Provide the [x, y] coordinate of the cell's center where the given text is located.  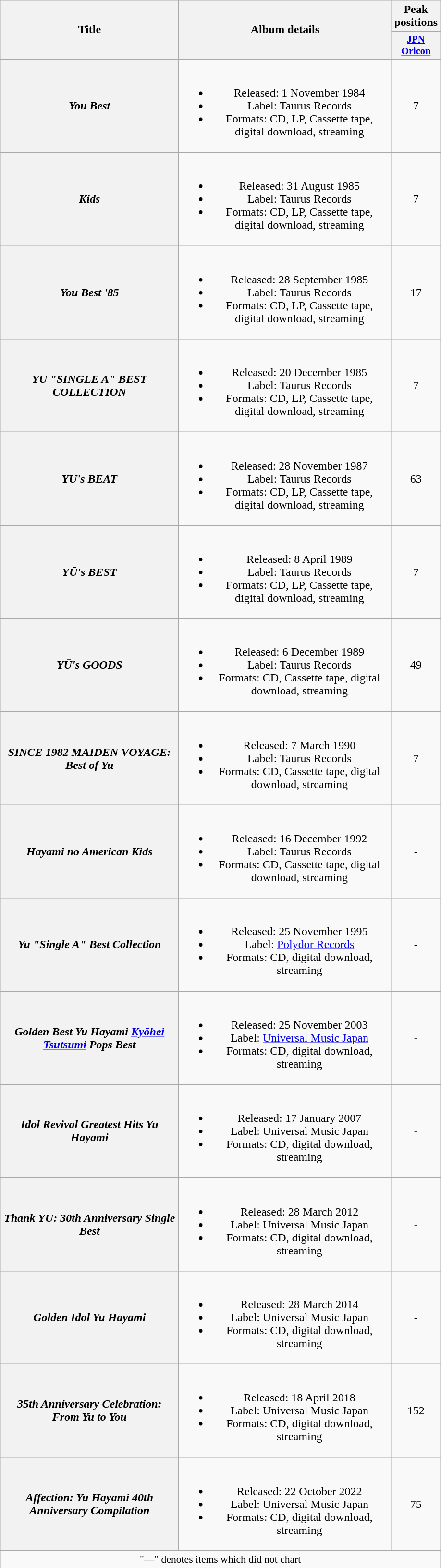
35th Anniversary Celebration: From Yu to You [89, 1410]
Released: 22 October 2022Label: Universal Music JapanFormats: CD, digital download, streaming [285, 1504]
Title [89, 30]
Released: 17 January 2007Label: Universal Music JapanFormats: CD, digital download, streaming [285, 1131]
Kids [89, 199]
YŪ's BEAT [89, 479]
YŪ's GOODS [89, 665]
Released: 28 March 2014Label: Universal Music JapanFormats: CD, digital download, streaming [285, 1317]
Released: 28 November 1987Label: Taurus RecordsFormats: CD, LP, Cassette tape, digital download, streaming [285, 479]
Golden Best Yu Hayami Kyōhei Tsutsumi Pops Best [89, 1038]
Released: 8 April 1989Label: Taurus RecordsFormats: CD, LP, Cassette tape, digital download, streaming [285, 572]
You Best '85 [89, 292]
Released: 18 April 2018Label: Universal Music JapanFormats: CD, digital download, streaming [285, 1410]
Album details [285, 30]
Released: 25 November 1995Label: Polydor RecordsFormats: CD, digital download, streaming [285, 945]
Released: 1 November 1984Label: Taurus RecordsFormats: CD, LP, Cassette tape, digital download, streaming [285, 106]
75 [416, 1504]
YŪ's BEST [89, 572]
JPNOricon [416, 46]
Thank YU: 30th Anniversary Single Best [89, 1224]
Released: 20 December 1985Label: Taurus RecordsFormats: CD, LP, Cassette tape, digital download, streaming [285, 386]
Golden Idol Yu Hayami [89, 1317]
Released: 6 December 1989Label: Taurus RecordsFormats: CD, Cassette tape, digital download, streaming [285, 665]
Released: 7 March 1990Label: Taurus RecordsFormats: CD, Cassette tape, digital download, streaming [285, 758]
You Best [89, 106]
152 [416, 1410]
Hayami no American Kids [89, 851]
63 [416, 479]
Released: 31 August 1985Label: Taurus RecordsFormats: CD, LP, Cassette tape, digital download, streaming [285, 199]
SINCE 1982 MAIDEN VOYAGE: Best of Yu [89, 758]
Idol Revival Greatest Hits Yu Hayami [89, 1131]
Yu "Single A" Best Collection [89, 945]
Released: 25 November 2003Label: Universal Music JapanFormats: CD, digital download, streaming [285, 1038]
Released: 28 March 2012Label: Universal Music JapanFormats: CD, digital download, streaming [285, 1224]
Released: 16 December 1992Label: Taurus RecordsFormats: CD, Cassette tape, digital download, streaming [285, 851]
49 [416, 665]
"—" denotes items which did not chart [220, 1559]
Peak positions [416, 16]
17 [416, 292]
YU "SINGLE A" BEST COLLECTION [89, 386]
Released: 28 September 1985Label: Taurus RecordsFormats: CD, LP, Cassette tape, digital download, streaming [285, 292]
Affection: Yu Hayami 40th Anniversary Compilation [89, 1504]
